Find where the given text appears and provide that cell's center as (X, Y) coordinate. 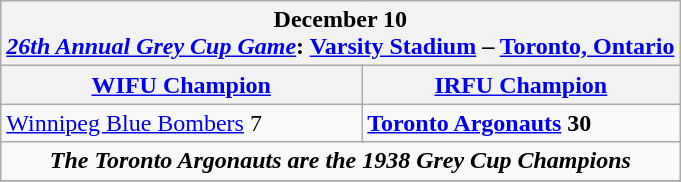
December 1026th Annual Grey Cup Game: Varsity Stadium – Toronto, Ontario (340, 34)
Winnipeg Blue Bombers 7 (182, 123)
Toronto Argonauts 30 (521, 123)
IRFU Champion (521, 85)
WIFU Champion (182, 85)
The Toronto Argonauts are the 1938 Grey Cup Champions (340, 161)
